For the text-containing cell, return its midpoint in [x, y] coordinate format. 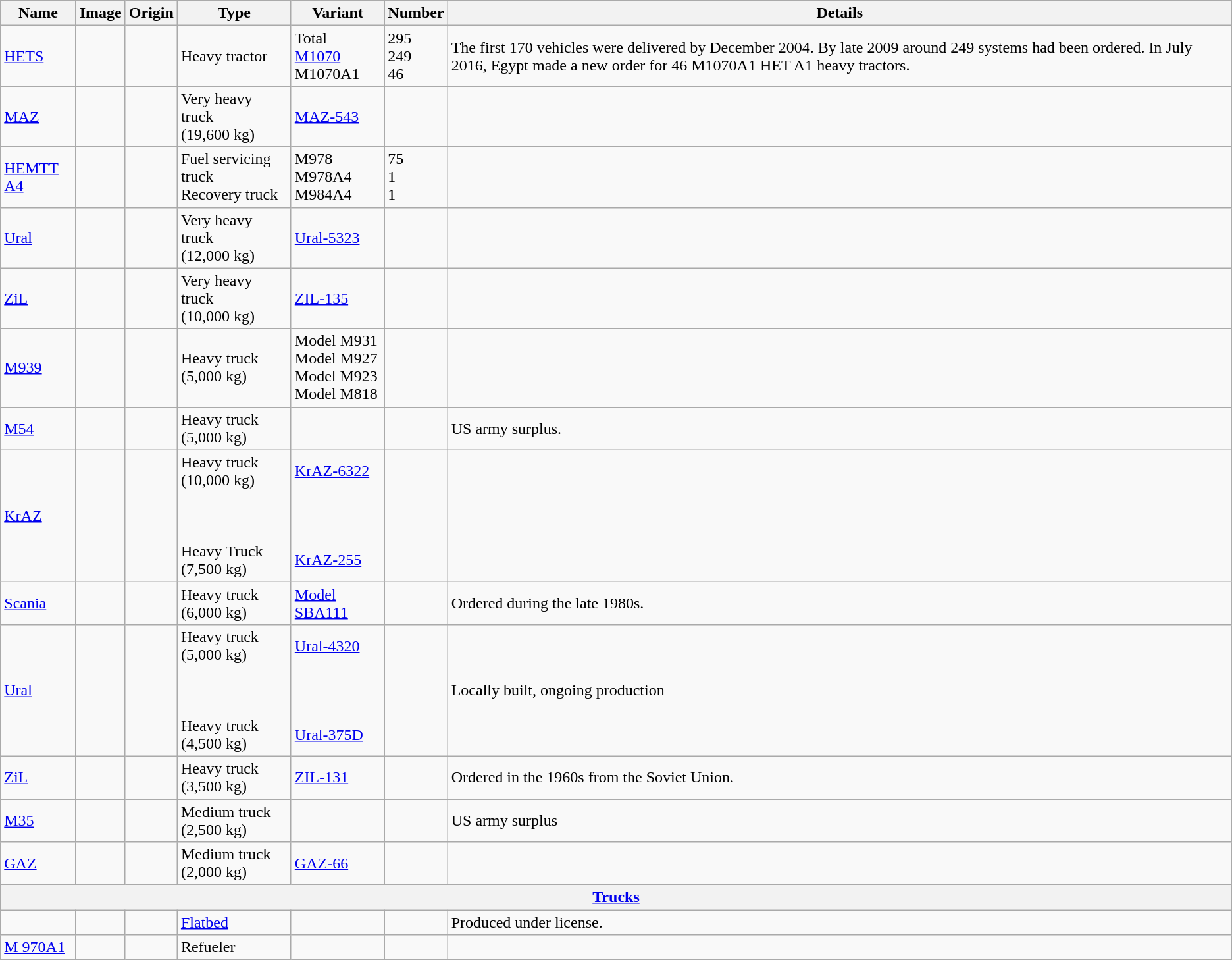
ZIL-131 [337, 777]
HEMTT A4 [38, 177]
Scania [38, 603]
Heavy truck(5,000 kg)Heavy truck(4,500 kg) [234, 690]
Refueler [234, 947]
Flatbed [234, 922]
Produced under license. [840, 922]
Details [840, 13]
Ural-4320Ural-375D [337, 690]
Type [234, 13]
Number [416, 13]
Very heavy truck(19,600 kg) [234, 117]
Locally built, ongoing production [840, 690]
Model M931Model M927Model M923 Model M818 [337, 367]
Variant [337, 13]
Medium truck(2,000 kg) [234, 864]
Model SBA111 [337, 603]
GAZ-66 [337, 864]
M54 [38, 428]
HETS [38, 56]
29524946 [416, 56]
Heavy truck(10,000 kg)Heavy Truck(7,500 kg) [234, 516]
Fuel servicing truckRecovery truck [234, 177]
Origin [151, 13]
Heavy truck(3,500 kg) [234, 777]
7511 [416, 177]
MAZ [38, 117]
ZIL-135 [337, 298]
Ural-5323 [337, 238]
TotalM1070M1070A1 [337, 56]
M978M978A4M984A4 [337, 177]
KrAZ [38, 516]
M35 [38, 820]
Ordered during the late 1980s. [840, 603]
Very heavy truck(12,000 kg) [234, 238]
US army surplus. [840, 428]
Name [38, 13]
Image [100, 13]
M939 [38, 367]
M 970A1 [38, 947]
KrAZ-6322KrAZ-255 [337, 516]
GAZ [38, 864]
Heavy tractor [234, 56]
Very heavy truck(10,000 kg) [234, 298]
Heavy truck(6,000 kg) [234, 603]
MAZ-543 [337, 117]
Medium truck(2,500 kg) [234, 820]
Trucks [616, 897]
US army surplus [840, 820]
Ordered in the 1960s from the Soviet Union. [840, 777]
